Scan for the cell matching the given text and deliver its [x, y] coordinate at center. 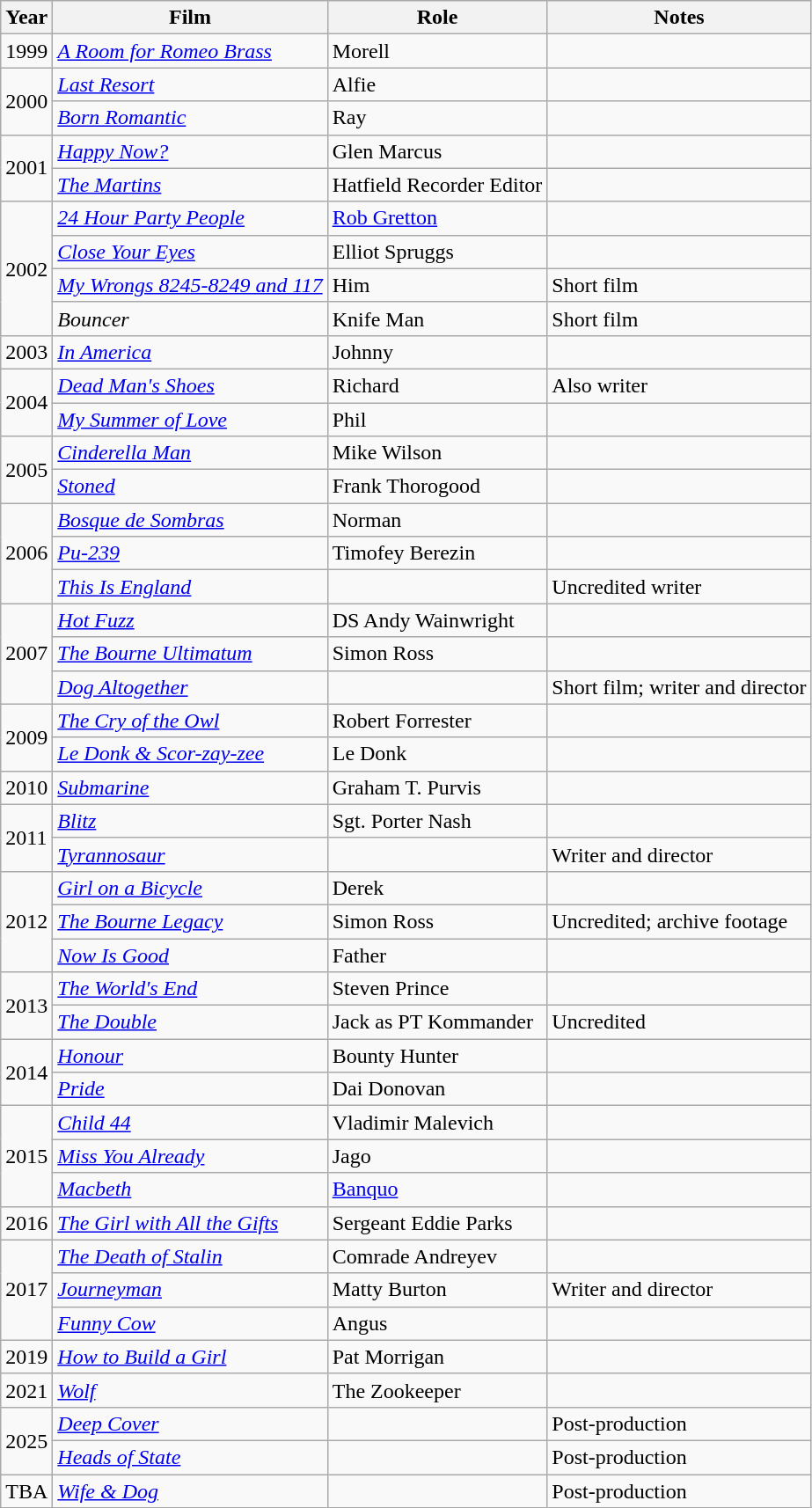
Angus [437, 1323]
2000 [26, 101]
Uncredited [679, 1022]
Film [190, 18]
Richard [437, 385]
Happy Now? [190, 151]
2016 [26, 1223]
Also writer [679, 385]
2007 [26, 654]
Hatfield Recorder Editor [437, 185]
Pu-239 [190, 553]
2002 [26, 268]
2005 [26, 470]
Norman [437, 520]
Sergeant Eddie Parks [437, 1223]
How to Build a Girl [190, 1357]
2021 [26, 1390]
2019 [26, 1357]
The Death of Stalin [190, 1256]
Bosque de Sombras [190, 520]
Wife & Dog [190, 1491]
Rob Gretton [437, 218]
Miss You Already [190, 1156]
Him [437, 285]
Uncredited; archive footage [679, 921]
1999 [26, 51]
2006 [26, 553]
Dead Man's Shoes [190, 385]
A Room for Romeo Brass [190, 51]
Now Is Good [190, 955]
Phil [437, 420]
Close Your Eyes [190, 252]
TBA [26, 1491]
Funny Cow [190, 1323]
The Girl with All the Gifts [190, 1223]
Uncredited writer [679, 587]
Blitz [190, 821]
Bounty Hunter [437, 1056]
In America [190, 352]
Jack as PT Kommander [437, 1022]
2015 [26, 1156]
Dog Altogether [190, 687]
Short film; writer and director [679, 687]
2003 [26, 352]
Glen Marcus [437, 151]
Banquo [437, 1190]
Morell [437, 51]
My Summer of Love [190, 420]
Pat Morrigan [437, 1357]
2004 [26, 402]
Sgt. Porter Nash [437, 821]
Pride [190, 1089]
Timofey Berezin [437, 553]
Year [26, 18]
Hot Fuzz [190, 620]
Cinderella Man [190, 453]
2011 [26, 838]
Role [437, 18]
Steven Prince [437, 989]
Vladimir Malevich [437, 1123]
Girl on a Bicycle [190, 888]
My Wrongs 8245-8249 and 117 [190, 285]
Child 44 [190, 1123]
Graham T. Purvis [437, 787]
The Bourne Legacy [190, 921]
Stoned [190, 487]
24 Hour Party People [190, 218]
Dai Donovan [437, 1089]
The Bourne Ultimatum [190, 654]
Macbeth [190, 1190]
2010 [26, 787]
2025 [26, 1440]
Mike Wilson [437, 453]
The Zookeeper [437, 1390]
Bouncer [190, 318]
Frank Thorogood [437, 487]
Knife Man [437, 318]
Born Romantic [190, 118]
Comrade Andreyev [437, 1256]
Alfie [437, 84]
DS Andy Wainwright [437, 620]
The World's End [190, 989]
2013 [26, 1006]
Jago [437, 1156]
2012 [26, 921]
Last Resort [190, 84]
Johnny [437, 352]
Le Donk & Scor-zay-zee [190, 754]
Le Donk [437, 754]
The Cry of the Owl [190, 721]
This Is England [190, 587]
Honour [190, 1056]
Robert Forrester [437, 721]
The Martins [190, 185]
Tyrannosaur [190, 854]
2001 [26, 168]
Submarine [190, 787]
Father [437, 955]
Notes [679, 18]
Journeyman [190, 1290]
2014 [26, 1072]
The Double [190, 1022]
Ray [437, 118]
2009 [26, 737]
Wolf [190, 1390]
Deep Cover [190, 1424]
Matty Burton [437, 1290]
Heads of State [190, 1457]
Elliot Spruggs [437, 252]
2017 [26, 1290]
Derek [437, 888]
